From the cell containing the given text, extract its center point as (X, Y) coordinate. 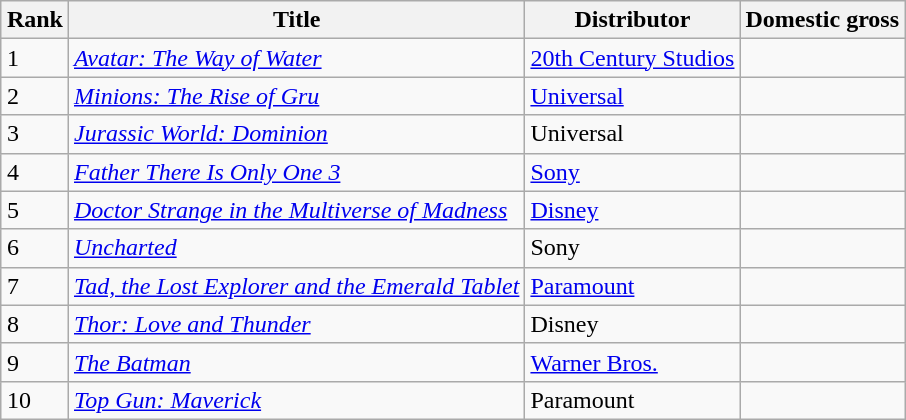
Top Gun: Maverick (296, 400)
Warner Bros. (632, 362)
Avatar: The Way of Water (296, 58)
4 (34, 172)
Father There Is Only One 3 (296, 172)
Domestic gross (822, 20)
Uncharted (296, 248)
5 (34, 210)
2 (34, 96)
Tad, the Lost Explorer and the Emerald Tablet (296, 286)
The Batman (296, 362)
3 (34, 134)
Jurassic World: Dominion (296, 134)
Distributor (632, 20)
8 (34, 324)
1 (34, 58)
20th Century Studios (632, 58)
Doctor Strange in the Multiverse of Madness (296, 210)
Thor: Love and Thunder (296, 324)
10 (34, 400)
6 (34, 248)
7 (34, 286)
Rank (34, 20)
9 (34, 362)
Minions: The Rise of Gru (296, 96)
Title (296, 20)
